Output the [X, Y] coordinate of the center of the cell containing the given text.  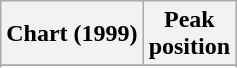
Chart (1999) [72, 34]
Peakposition [189, 34]
